Return the (X, Y) coordinate for the center point of the cell that contains the specified text.  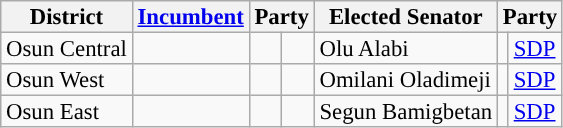
Omilani Oladimeji (406, 80)
Segun Bamigbetan (406, 112)
Osun West (66, 80)
Elected Senator (406, 17)
Osun East (66, 112)
Osun Central (66, 49)
Olu Alabi (406, 49)
Incumbent (190, 17)
District (66, 17)
